Detect which cell encompasses the target text, then output its [X, Y] center coordinate. 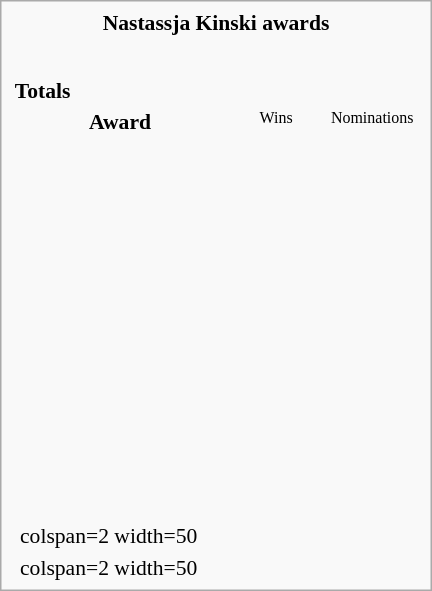
Award [120, 122]
Totals Award Wins Nominations [216, 282]
Nominations [372, 122]
Nastassja Kinski awards [216, 23]
Wins [276, 122]
Totals [216, 90]
